Determine the (x, y) coordinate at the center of the cell enclosing the given text.  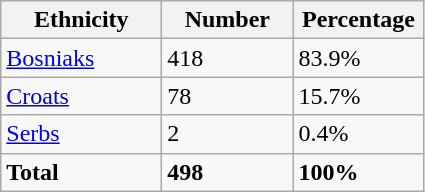
Bosniaks (82, 58)
Number (228, 20)
Percentage (358, 20)
Ethnicity (82, 20)
Serbs (82, 134)
100% (358, 172)
15.7% (358, 96)
2 (228, 134)
Croats (82, 96)
418 (228, 58)
Total (82, 172)
498 (228, 172)
0.4% (358, 134)
78 (228, 96)
83.9% (358, 58)
